Identify which cell holds the provided text, then report its [x, y] central coordinate. 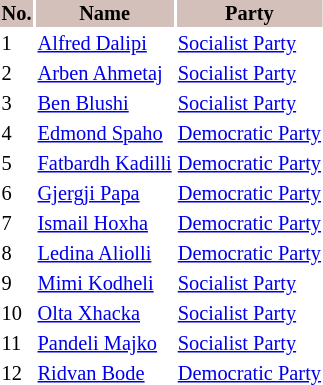
3 [16, 104]
Ben Blushi [104, 104]
8 [16, 254]
6 [16, 194]
Edmond Spaho [104, 134]
7 [16, 224]
10 [16, 314]
Pandeli Majko [104, 344]
Name [104, 14]
Gjergji Papa [104, 194]
Mimi Kodheli [104, 284]
Alfred Dalipi [104, 44]
2 [16, 74]
5 [16, 164]
9 [16, 284]
Ledina Aliolli [104, 254]
No. [16, 14]
Fatbardh Kadilli [104, 164]
Ismail Hoxha [104, 224]
Arben Ahmetaj [104, 74]
4 [16, 134]
Party [249, 14]
11 [16, 344]
1 [16, 44]
Olta Xhacka [104, 314]
